From the cell containing the given text, extract its center point as (x, y) coordinate. 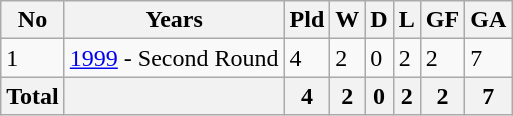
W (348, 20)
Years (174, 20)
GF (442, 20)
1 (33, 58)
D (379, 20)
Total (33, 96)
L (406, 20)
No (33, 20)
GA (488, 20)
Pld (307, 20)
1999 - Second Round (174, 58)
